Output the (X, Y) coordinate of the center of the cell containing the given text.  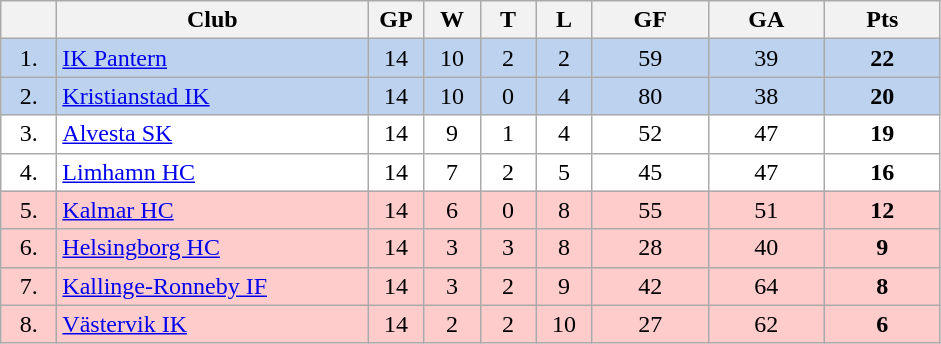
27 (650, 324)
Limhamn HC (212, 172)
Helsingborg HC (212, 248)
5. (29, 210)
Kristianstad IK (212, 96)
Västervik IK (212, 324)
GP (396, 20)
16 (882, 172)
52 (650, 134)
12 (882, 210)
7 (452, 172)
Kallinge-Ronneby IF (212, 286)
38 (766, 96)
IK Pantern (212, 58)
GA (766, 20)
3. (29, 134)
W (452, 20)
59 (650, 58)
1 (508, 134)
40 (766, 248)
Alvesta SK (212, 134)
8. (29, 324)
62 (766, 324)
2. (29, 96)
Kalmar HC (212, 210)
28 (650, 248)
GF (650, 20)
Pts (882, 20)
42 (650, 286)
64 (766, 286)
55 (650, 210)
7. (29, 286)
4. (29, 172)
80 (650, 96)
20 (882, 96)
45 (650, 172)
1. (29, 58)
22 (882, 58)
39 (766, 58)
6. (29, 248)
19 (882, 134)
51 (766, 210)
5 (564, 172)
Club (212, 20)
L (564, 20)
T (508, 20)
